Detect which cell encompasses the target text, then output its (x, y) center coordinate. 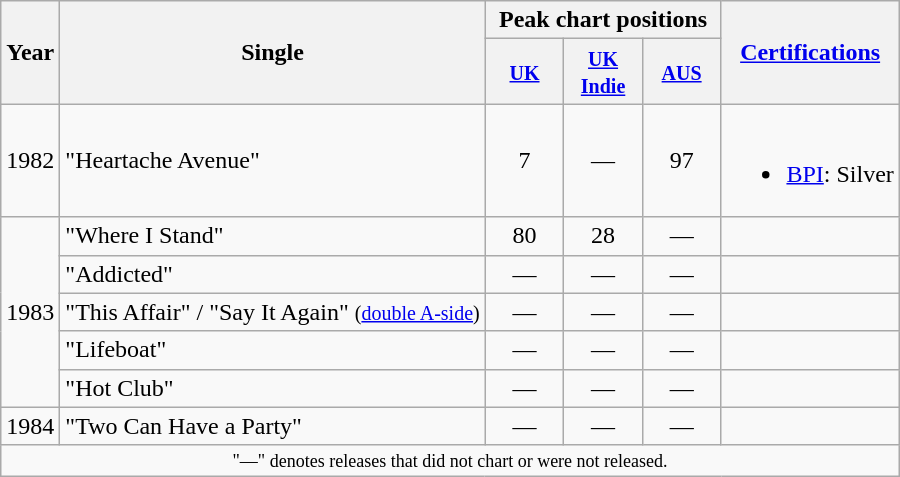
BPI: Silver (810, 160)
97 (682, 160)
1982 (30, 160)
Certifications (810, 52)
"Two Can Have a Party" (272, 426)
"Heartache Avenue" (272, 160)
"Lifeboat" (272, 350)
28 (604, 236)
"This Affair" / "Say It Again" (double A-side) (272, 312)
"Addicted" (272, 274)
Peak chart positions (603, 20)
AUS (682, 72)
1983 (30, 312)
UK Indie (604, 72)
"Where I Stand" (272, 236)
"—" denotes releases that did not chart or were not released. (450, 460)
UK (524, 72)
7 (524, 160)
"Hot Club" (272, 388)
Year (30, 52)
80 (524, 236)
Single (272, 52)
1984 (30, 426)
